Scan for the cell matching the given text and deliver its (X, Y) coordinate at center. 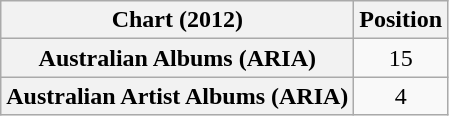
Chart (2012) (178, 20)
15 (401, 58)
Australian Albums (ARIA) (178, 58)
Australian Artist Albums (ARIA) (178, 96)
Position (401, 20)
4 (401, 96)
